Output the [x, y] coordinate of the center of the cell containing the given text.  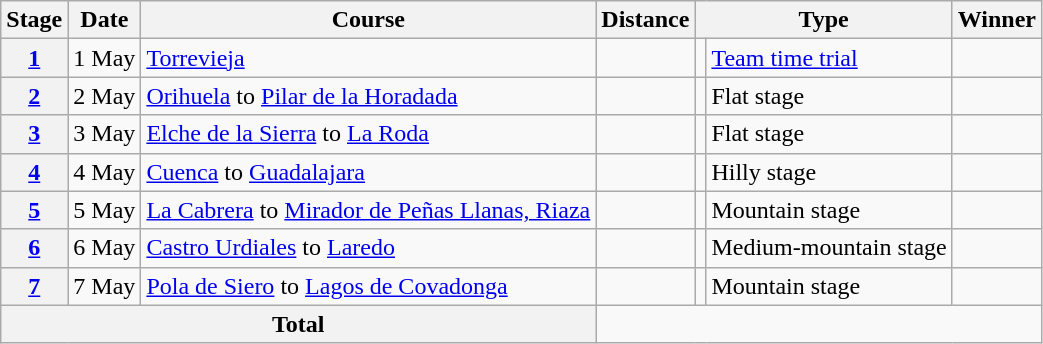
4 May [104, 172]
6 May [104, 248]
Hilly stage [829, 172]
Winner [996, 20]
Torrevieja [368, 58]
Team time trial [829, 58]
7 [34, 286]
Total [298, 324]
3 May [104, 134]
Pola de Siero to Lagos de Covadonga [368, 286]
Elche de la Sierra to La Roda [368, 134]
3 [34, 134]
2 [34, 96]
5 [34, 210]
La Cabrera to Mirador de Peñas Llanas, Riaza [368, 210]
1 May [104, 58]
Distance [646, 20]
Orihuela to Pilar de la Horadada [368, 96]
Date [104, 20]
Stage [34, 20]
Course [368, 20]
Type [824, 20]
Castro Urdiales to Laredo [368, 248]
7 May [104, 286]
1 [34, 58]
2 May [104, 96]
4 [34, 172]
Cuenca to Guadalajara [368, 172]
6 [34, 248]
Medium-mountain stage [829, 248]
5 May [104, 210]
